Provide the (x, y) coordinate of the cell's center where the given text is located.  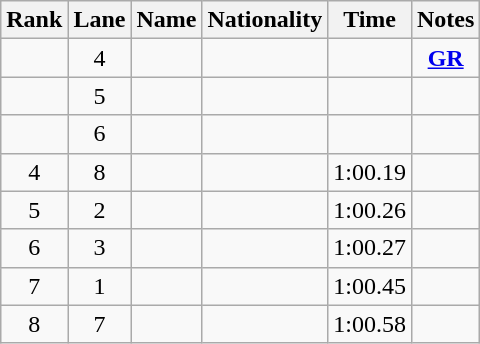
Nationality (265, 20)
3 (100, 248)
1:00.19 (370, 172)
Rank (34, 20)
Lane (100, 20)
2 (100, 210)
1:00.27 (370, 248)
1:00.26 (370, 210)
Time (370, 20)
1 (100, 286)
1:00.58 (370, 324)
Name (166, 20)
1:00.45 (370, 286)
GR (445, 58)
Notes (445, 20)
